Scan for the cell matching the given text and deliver its (X, Y) coordinate at center. 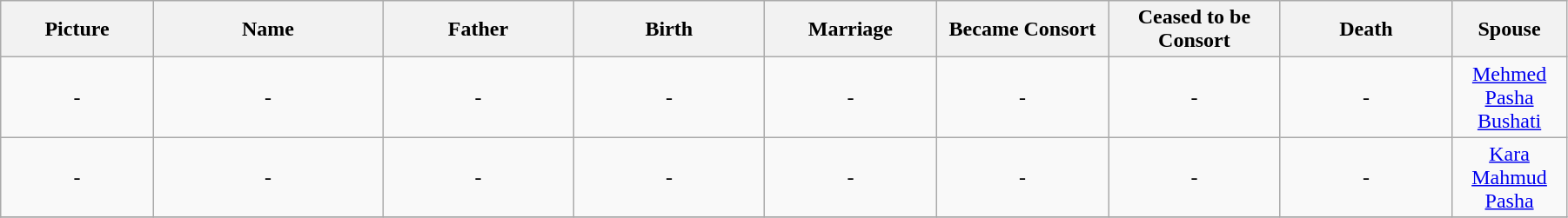
Kara Mahmud Pasha (1510, 177)
Mehmed Pasha Bushati (1510, 97)
Birth (668, 30)
Marriage (851, 30)
Spouse (1510, 30)
Name (268, 30)
Death (1366, 30)
Ceased to be Consort (1195, 30)
Father (479, 30)
Picture (77, 30)
Became Consort (1022, 30)
